Determine the [x, y] coordinate at the center of the cell enclosing the given text.  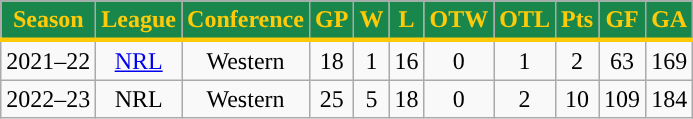
L [406, 21]
League [139, 21]
Conference [246, 21]
2021–22 [48, 60]
Pts [576, 21]
2022–23 [48, 99]
63 [622, 60]
OTL [525, 21]
5 [372, 99]
169 [670, 60]
109 [622, 99]
GF [622, 21]
10 [576, 99]
Season [48, 21]
GP [331, 21]
16 [406, 60]
W [372, 21]
OTW [459, 21]
25 [331, 99]
184 [670, 99]
GA [670, 21]
